Extract the (X, Y) coordinate from the center of the cell holding the provided text.  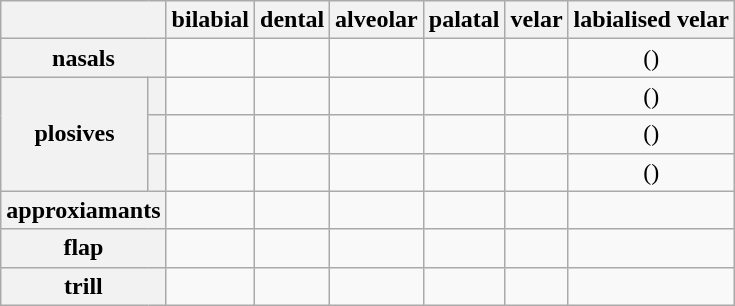
bilabial (210, 20)
alveolar (377, 20)
trill (84, 286)
palatal (464, 20)
plosives (74, 134)
approxiamants (84, 210)
dental (292, 20)
velar (536, 20)
labialised velar (651, 20)
flap (84, 248)
nasals (84, 58)
